Scan for the cell matching the given text and deliver its [x, y] coordinate at center. 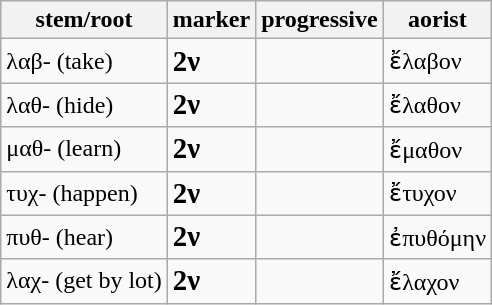
ἔλαχον [437, 281]
λαθ- (hide) [84, 105]
marker [211, 20]
ἔλαβον [437, 61]
progressive [320, 20]
ἐπυθόμην [437, 237]
ἔτυχον [437, 193]
ἔλαθον [437, 105]
λαχ- (get by lot) [84, 281]
πυθ- (hear) [84, 237]
aorist [437, 20]
τυχ- (happen) [84, 193]
ἔμαθον [437, 149]
stem/root [84, 20]
λαβ- (take) [84, 61]
μαθ- (learn) [84, 149]
